Find where the given text appears and provide that cell's center as (x, y) coordinate. 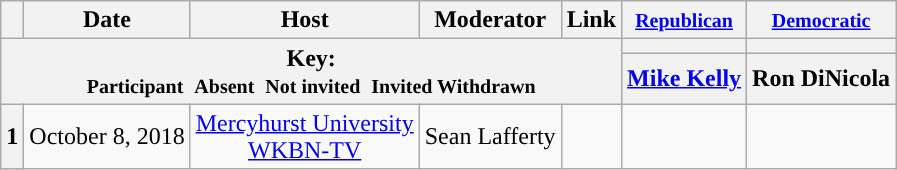
Democratic (822, 20)
Date (107, 20)
Sean Lafferty (490, 136)
Ron DiNicola (822, 78)
October 8, 2018 (107, 136)
Mike Kelly (684, 78)
Republican (684, 20)
Key: Participant Absent Not invited Invited Withdrawn (312, 72)
Host (304, 20)
Link (591, 20)
Moderator (490, 20)
Mercyhurst UniversityWKBN-TV (304, 136)
1 (12, 136)
